Detect which cell encompasses the target text, then output its (x, y) center coordinate. 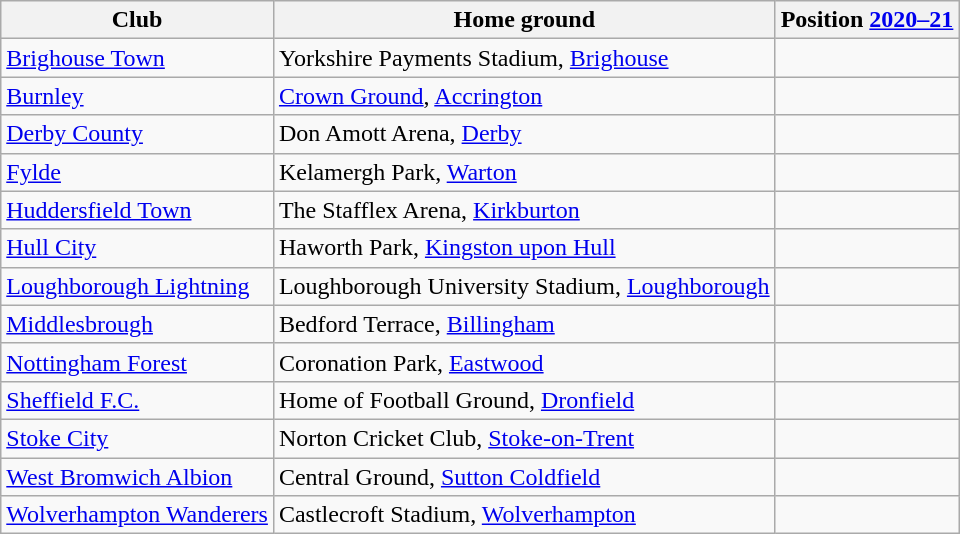
Nottingham Forest (138, 362)
Huddersfield Town (138, 210)
Home of Football Ground, Dronfield (524, 400)
Burnley (138, 96)
Brighouse Town (138, 58)
Stoke City (138, 438)
Loughborough Lightning (138, 286)
Position 2020–21 (867, 20)
Crown Ground, Accrington (524, 96)
Fylde (138, 172)
Norton Cricket Club, Stoke-on-Trent (524, 438)
Don Amott Arena, Derby (524, 134)
Loughborough University Stadium, Loughborough (524, 286)
Haworth Park, Kingston upon Hull (524, 248)
Middlesbrough (138, 324)
Home ground (524, 20)
West Bromwich Albion (138, 477)
Central Ground, Sutton Coldfield (524, 477)
Bedford Terrace, Billingham (524, 324)
The Stafflex Arena, Kirkburton (524, 210)
Hull City (138, 248)
Yorkshire Payments Stadium, Brighouse (524, 58)
Club (138, 20)
Coronation Park, Eastwood (524, 362)
Derby County (138, 134)
Castlecroft Stadium, Wolverhampton (524, 515)
Kelamergh Park, Warton (524, 172)
Sheffield F.C. (138, 400)
Wolverhampton Wanderers (138, 515)
